Search for the cell housing the specified text and yield its (x, y) center coordinate. 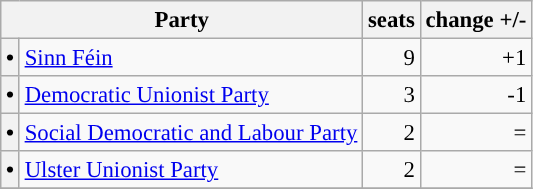
-1 (476, 95)
Democratic Unionist Party (190, 95)
seats (392, 20)
+1 (476, 58)
Sinn Féin (190, 58)
9 (392, 58)
Party (182, 20)
Ulster Unionist Party (190, 170)
3 (392, 95)
change +/- (476, 20)
Social Democratic and Labour Party (190, 133)
